Provide the (x, y) coordinate of the cell's center where the given text is located.  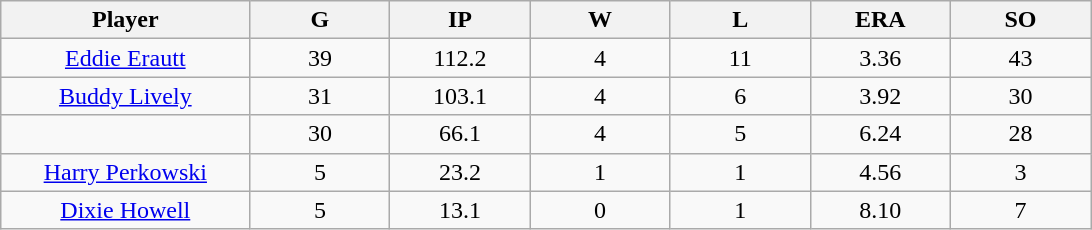
13.1 (460, 210)
103.1 (460, 96)
11 (740, 58)
0 (600, 210)
28 (1020, 134)
66.1 (460, 134)
7 (1020, 210)
Buddy Lively (126, 96)
112.2 (460, 58)
IP (460, 20)
Harry Perkowski (126, 172)
39 (320, 58)
L (740, 20)
W (600, 20)
G (320, 20)
ERA (880, 20)
3 (1020, 172)
4.56 (880, 172)
SO (1020, 20)
6 (740, 96)
6.24 (880, 134)
3.36 (880, 58)
Player (126, 20)
43 (1020, 58)
23.2 (460, 172)
3.92 (880, 96)
8.10 (880, 210)
31 (320, 96)
Eddie Erautt (126, 58)
Dixie Howell (126, 210)
